Find where the given text appears and provide that cell's center as [X, Y] coordinate. 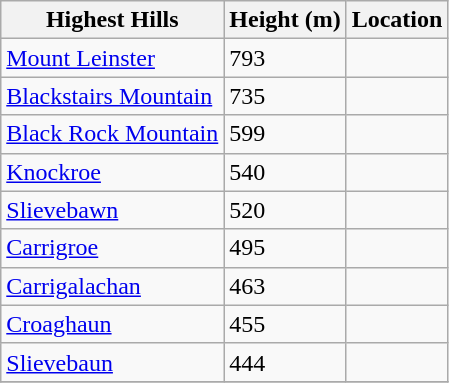
Slievebawn [112, 210]
540 [285, 172]
444 [285, 362]
735 [285, 96]
463 [285, 286]
Location [397, 20]
Black Rock Mountain [112, 134]
Knockroe [112, 172]
599 [285, 134]
Carrigroe [112, 248]
Croaghaun [112, 324]
Slievebaun [112, 362]
793 [285, 58]
Height (m) [285, 20]
495 [285, 248]
455 [285, 324]
520 [285, 210]
Blackstairs Mountain [112, 96]
Mount Leinster [112, 58]
Carrigalachan [112, 286]
Highest Hills [112, 20]
